Output the [x, y] coordinate of the center of the cell containing the given text.  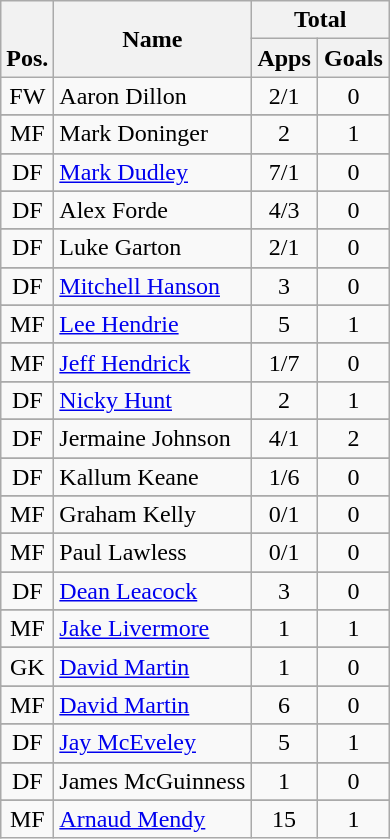
Kallum Keane [152, 477]
Alex Forde [152, 210]
Aaron Dillon [152, 96]
Jake Livermore [152, 629]
Dean Leacock [152, 591]
Total [320, 20]
Goals [353, 58]
Mark Doninger [152, 134]
Arnaud Mendy [152, 819]
7/1 [284, 172]
Luke Garton [152, 248]
Nicky Hunt [152, 400]
Name [152, 39]
James McGuinness [152, 781]
Pos. [28, 39]
Jermaine Johnson [152, 438]
1/6 [284, 477]
GK [28, 667]
6 [284, 705]
Jay McEveley [152, 743]
4/1 [284, 438]
1/7 [284, 362]
Mark Dudley [152, 172]
Jeff Hendrick [152, 362]
Graham Kelly [152, 515]
4/3 [284, 210]
Mitchell Hanson [152, 286]
15 [284, 819]
Paul Lawless [152, 553]
FW [28, 96]
Lee Hendrie [152, 324]
Apps [284, 58]
